Return [x, y] of the center of cell containing provided text 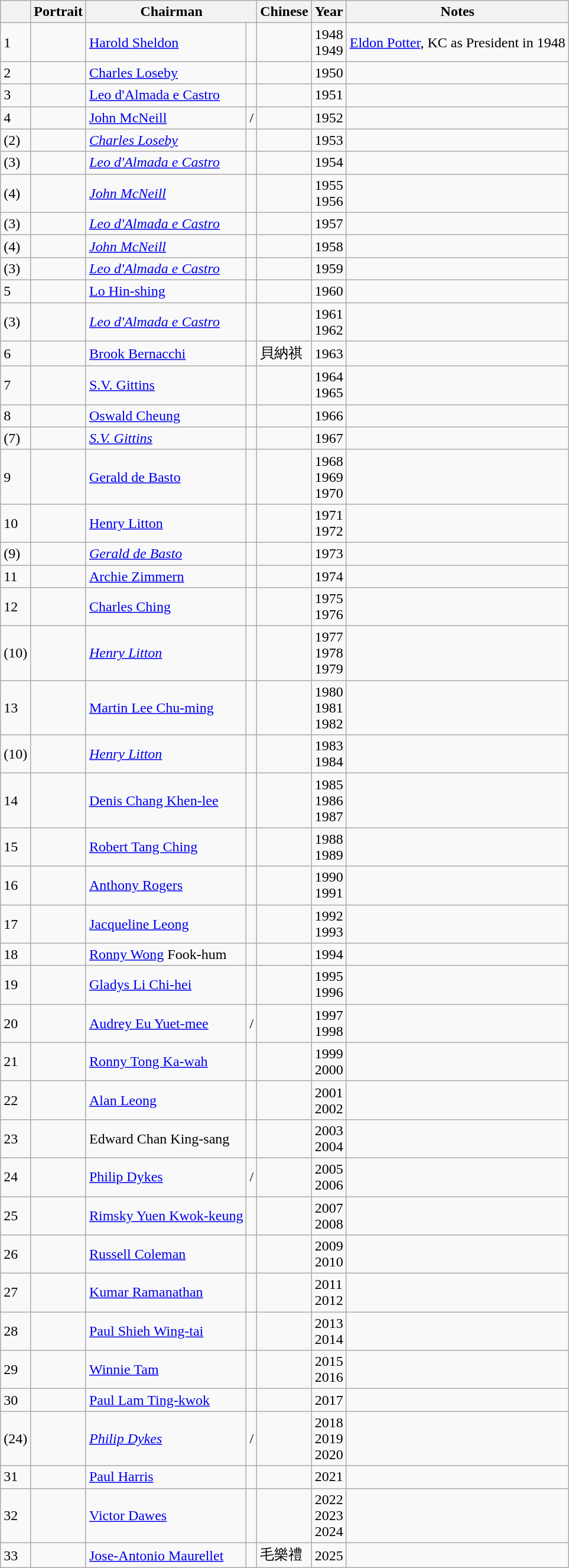
20072008 [329, 1216]
1960 [329, 291]
Edward Chan King-sang [166, 1139]
6 [15, 354]
19711972 [329, 523]
Jacqueline Leong [166, 924]
2 [15, 73]
Chairman [171, 12]
5 [15, 291]
29 [15, 1369]
19971998 [329, 1023]
1952 [329, 118]
23 [15, 1139]
Year [329, 12]
(24) [15, 1439]
1951 [329, 95]
32 [15, 1515]
10 [15, 523]
1958 [329, 246]
Harold Sheldon [166, 43]
(2) [15, 140]
8 [15, 416]
1959 [329, 268]
33 [15, 1555]
201820192020 [329, 1439]
20032004 [329, 1139]
(9) [15, 553]
11 [15, 576]
19641965 [329, 385]
22 [15, 1100]
Alan Leong [166, 1100]
Audrey Eu Yuet-mee [166, 1023]
28 [15, 1331]
20 [15, 1023]
Oswald Cheung [166, 416]
Jose-Antonio Maurellet [166, 1555]
19551956 [329, 193]
3 [15, 95]
2021 [329, 1477]
20152016 [329, 1369]
Lo Hin-shing [166, 291]
20012002 [329, 1100]
19951996 [329, 985]
2025 [329, 1555]
198019811982 [329, 708]
19881989 [329, 847]
13 [15, 708]
16 [15, 886]
Chinese [284, 12]
12 [15, 607]
Eldon Potter, KC as President in 1948 [457, 43]
19921993 [329, 924]
Rimsky Yuen Kwok-keung [166, 1216]
Archie Zimmern [166, 576]
31 [15, 1477]
貝納祺 [284, 354]
1974 [329, 576]
19992000 [329, 1062]
9 [15, 477]
Russell Coleman [166, 1255]
Brook Bernacchi [166, 354]
Denis Chang Khen-lee [166, 801]
1 [15, 43]
19481949 [329, 43]
19831984 [329, 754]
202220232024 [329, 1515]
24 [15, 1177]
1973 [329, 553]
20092010 [329, 1255]
2017 [329, 1400]
15 [15, 847]
30 [15, 1400]
19751976 [329, 607]
Ronny Wong Fook-hum [166, 954]
197719781979 [329, 653]
14 [15, 801]
27 [15, 1292]
196819691970 [329, 477]
198519861987 [329, 801]
18 [15, 954]
Victor Dawes [166, 1515]
毛樂禮 [284, 1555]
Robert Tang Ching [166, 847]
Gladys Li Chi-hei [166, 985]
26 [15, 1255]
4 [15, 118]
(7) [15, 438]
1950 [329, 73]
19 [15, 985]
1967 [329, 438]
Paul Harris [166, 1477]
Paul Shieh Wing-tai [166, 1331]
1954 [329, 163]
19611962 [329, 322]
20112012 [329, 1292]
1994 [329, 954]
Paul Lam Ting-kwok [166, 1400]
25 [15, 1216]
Ronny Tong Ka-wah [166, 1062]
Kumar Ramanathan [166, 1292]
1966 [329, 416]
21 [15, 1062]
17 [15, 924]
19901991 [329, 886]
1963 [329, 354]
Martin Lee Chu-ming [166, 708]
20052006 [329, 1177]
Portrait [58, 12]
Notes [457, 12]
1953 [329, 140]
7 [15, 385]
Winnie Tam [166, 1369]
1957 [329, 223]
20132014 [329, 1331]
Anthony Rogers [166, 886]
Charles Ching [166, 607]
